Output the (x, y) coordinate of the center of the cell containing the given text.  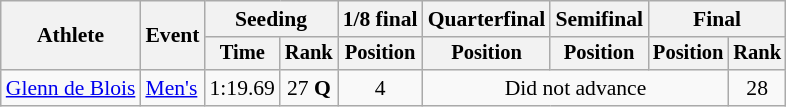
27 Q (309, 88)
Men's (172, 88)
Quarterfinal (487, 19)
Glenn de Blois (71, 88)
4 (380, 88)
1/8 final (380, 19)
Did not advance (576, 88)
Final (717, 19)
Time (242, 54)
Event (172, 36)
Seeding (270, 19)
1:19.69 (242, 88)
28 (757, 88)
Semifinal (599, 19)
Athlete (71, 36)
